Determine the [X, Y] coordinate at the center of the cell enclosing the given text.  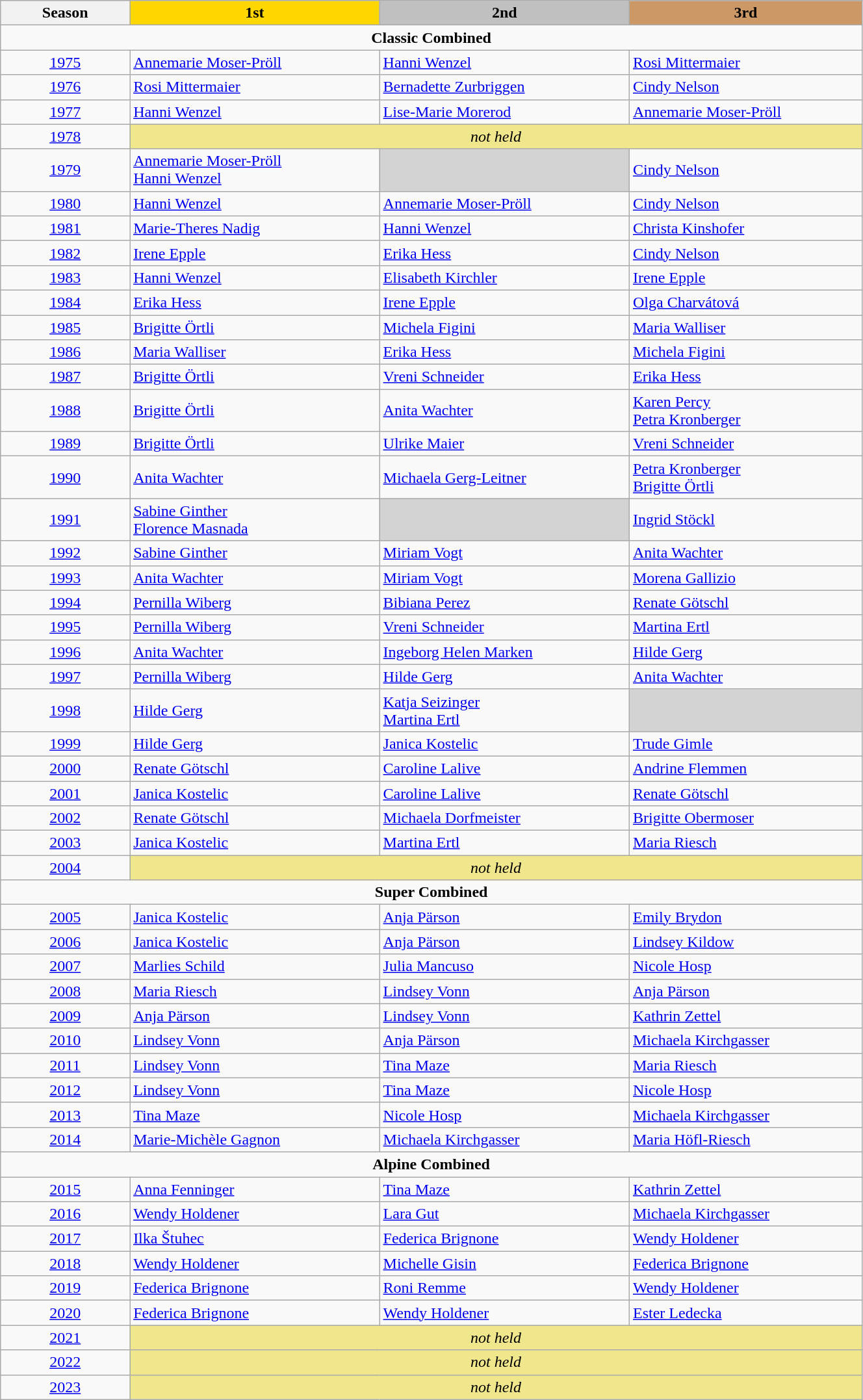
Bernadette Zurbriggen [504, 87]
2016 [65, 1214]
Christa Kinshofer [745, 228]
1987 [65, 377]
Trude Gimle [745, 744]
1978 [65, 136]
Alpine Combined [431, 1164]
1976 [65, 87]
Bibiana Perez [504, 603]
2005 [65, 917]
Emily Brydon [745, 917]
Andrine Flemmen [745, 768]
1980 [65, 203]
2014 [65, 1139]
2022 [65, 1362]
Ilka Štuhec [255, 1239]
Classic Combined [431, 38]
Ulrike Maier [504, 444]
1981 [65, 228]
Maria Höfl-Riesch [745, 1139]
2003 [65, 843]
2008 [65, 991]
1998 [65, 710]
2020 [65, 1313]
Katja Seizinger Martina Ertl [504, 710]
Roni Remme [504, 1288]
1996 [65, 652]
Olga Charvátová [745, 302]
Michaela Dorfmeister [504, 818]
2000 [65, 768]
2013 [65, 1115]
Marie-Theres Nadig [255, 228]
2017 [65, 1239]
Michelle Gisin [504, 1264]
2002 [65, 818]
2015 [65, 1189]
Sabine Ginther [255, 553]
1986 [65, 352]
Morena Gallizio [745, 578]
Annemarie Moser-Pröll Hanni Wenzel [255, 170]
2023 [65, 1387]
Elisabeth Kirchler [504, 278]
1991 [65, 520]
Ingrid Stöckl [745, 520]
Michaela Gerg-Leitner [504, 477]
Anna Fenninger [255, 1189]
Ester Ledecka [745, 1313]
Petra Kronberger Brigitte Örtli [745, 477]
Lise-Marie Morerod [504, 112]
1975 [65, 62]
3rd [745, 13]
Super Combined [431, 892]
2019 [65, 1288]
1988 [65, 411]
2021 [65, 1338]
1977 [65, 112]
1985 [65, 327]
1982 [65, 253]
Marie-Michèle Gagnon [255, 1139]
Sabine Ginther Florence Masnada [255, 520]
1990 [65, 477]
2009 [65, 1016]
1995 [65, 627]
Brigitte Obermoser [745, 818]
Ingeborg Helen Marken [504, 652]
2006 [65, 942]
Season [65, 13]
1999 [65, 744]
2012 [65, 1090]
2nd [504, 13]
1979 [65, 170]
1984 [65, 302]
2001 [65, 794]
2004 [65, 868]
1994 [65, 603]
2007 [65, 966]
1989 [65, 444]
1992 [65, 553]
1997 [65, 677]
Karen Percy Petra Kronberger [745, 411]
Julia Mancuso [504, 966]
1st [255, 13]
Lindsey Kildow [745, 942]
1983 [65, 278]
Marlies Schild [255, 966]
2011 [65, 1065]
2010 [65, 1041]
Lara Gut [504, 1214]
2018 [65, 1264]
1993 [65, 578]
